Return [x, y] of the center of cell containing provided text 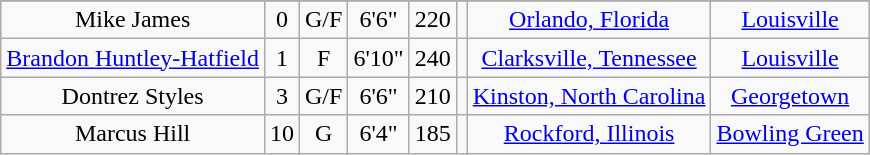
1 [282, 58]
240 [432, 58]
G [323, 134]
210 [432, 96]
Kinston, North Carolina [589, 96]
6'4" [378, 134]
Orlando, Florida [589, 20]
Bowling Green [790, 134]
220 [432, 20]
6'10" [378, 58]
Clarksville, Tennessee [589, 58]
0 [282, 20]
Rockford, Illinois [589, 134]
3 [282, 96]
Marcus Hill [133, 134]
Georgetown [790, 96]
10 [282, 134]
185 [432, 134]
Dontrez Styles [133, 96]
F [323, 58]
Mike James [133, 20]
Brandon Huntley-Hatfield [133, 58]
